Capture the cell that displays the provided text and extract its [X, Y] central coordinate. 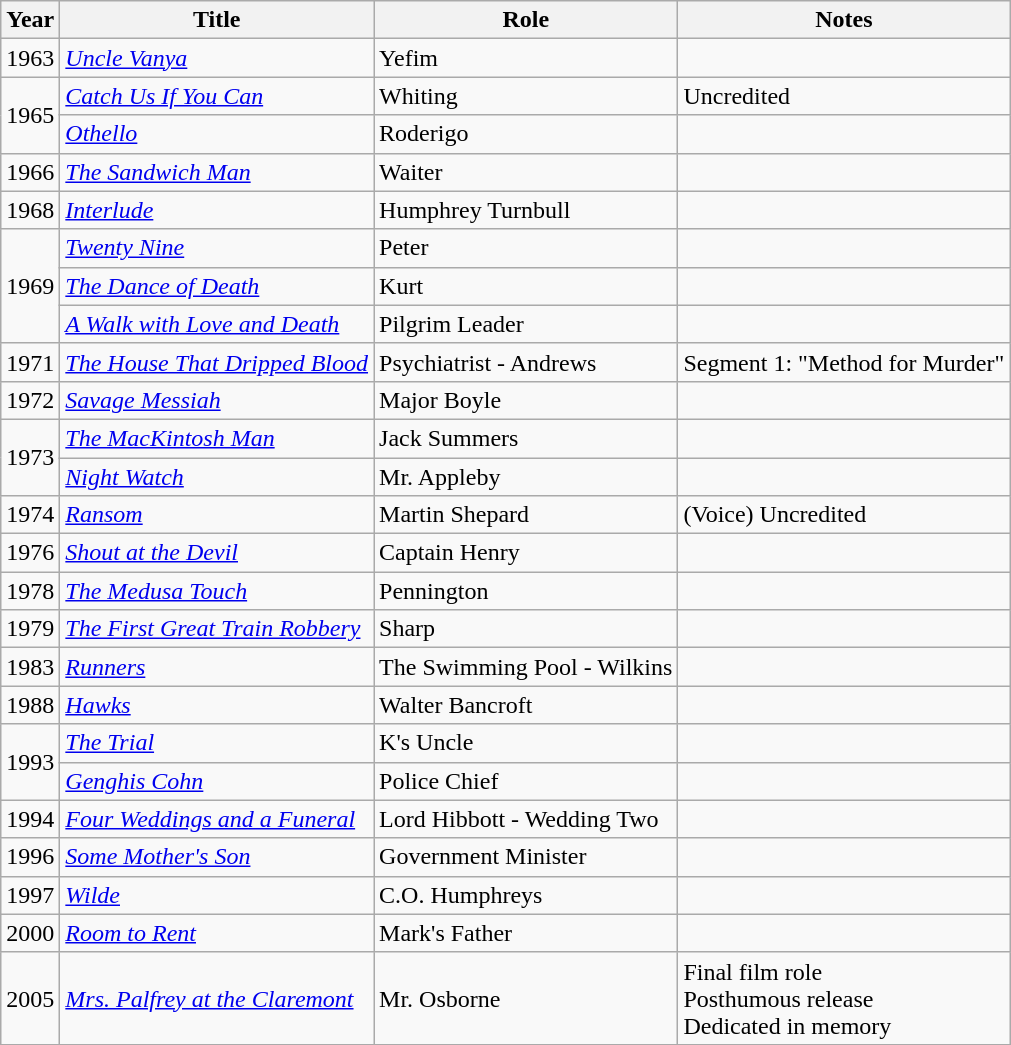
Genghis Cohn [217, 781]
C.O. Humphreys [526, 895]
Segment 1: "Method for Murder" [844, 362]
The Medusa Touch [217, 591]
Role [526, 20]
Police Chief [526, 781]
1973 [30, 457]
Mr. Osborne [526, 998]
Pennington [526, 591]
Runners [217, 667]
Pilgrim Leader [526, 324]
Yefim [526, 58]
Walter Bancroft [526, 705]
Savage Messiah [217, 400]
Martin Shepard [526, 515]
Psychiatrist - Andrews [526, 362]
1988 [30, 705]
Captain Henry [526, 553]
Kurt [526, 286]
1968 [30, 210]
The Swimming Pool - Wilkins [526, 667]
Jack Summers [526, 438]
Mr. Appleby [526, 477]
Othello [217, 134]
The First Great Train Robbery [217, 629]
Hawks [217, 705]
1997 [30, 895]
1993 [30, 762]
1979 [30, 629]
The House That Dripped Blood [217, 362]
1971 [30, 362]
Uncredited [844, 96]
Shout at the Devil [217, 553]
(Voice) Uncredited [844, 515]
Some Mother's Son [217, 857]
Room to Rent [217, 933]
Mrs. Palfrey at the Claremont [217, 998]
1983 [30, 667]
Ransom [217, 515]
Final film rolePosthumous release Dedicated in memory [844, 998]
Government Minister [526, 857]
1978 [30, 591]
Wilde [217, 895]
A Walk with Love and Death [217, 324]
The Sandwich Man [217, 172]
1996 [30, 857]
Twenty Nine [217, 248]
Notes [844, 20]
Lord Hibbott - Wedding Two [526, 819]
Peter [526, 248]
1974 [30, 515]
2005 [30, 998]
1965 [30, 115]
Year [30, 20]
Title [217, 20]
Sharp [526, 629]
1994 [30, 819]
Interlude [217, 210]
Waiter [526, 172]
The Dance of Death [217, 286]
Catch Us If You Can [217, 96]
1969 [30, 286]
The Trial [217, 743]
1966 [30, 172]
K's Uncle [526, 743]
Night Watch [217, 477]
Major Boyle [526, 400]
Uncle Vanya [217, 58]
2000 [30, 933]
Roderigo [526, 134]
Humphrey Turnbull [526, 210]
Four Weddings and a Funeral [217, 819]
Whiting [526, 96]
1972 [30, 400]
Mark's Father [526, 933]
The MacKintosh Man [217, 438]
1976 [30, 553]
1963 [30, 58]
